Extract the (x, y) coordinate from the center of the cell holding the provided text.  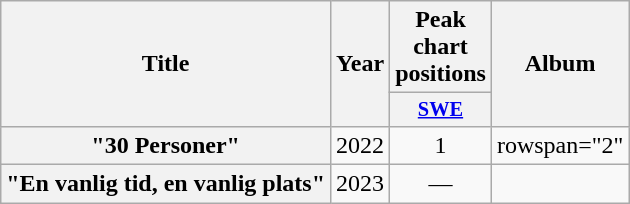
rowspan="2" (560, 145)
2022 (360, 145)
Album (560, 64)
Year (360, 64)
1 (441, 145)
SWE (441, 110)
2023 (360, 184)
"En vanlig tid, en vanlig plats" (166, 184)
"30 Personer" (166, 145)
Peak chart positions (441, 47)
Title (166, 64)
— (441, 184)
